Find where the given text appears and provide that cell's center as [x, y] coordinate. 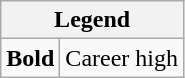
Legend [92, 20]
Bold [30, 58]
Career high [122, 58]
